Locate the cell with the specified text and output its [X, Y] center coordinate. 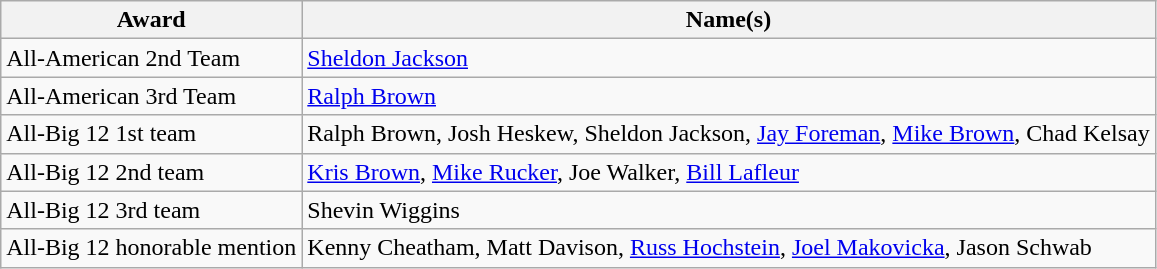
All-Big 12 honorable mention [152, 248]
All-Big 12 3rd team [152, 210]
All-Big 12 1st team [152, 134]
Sheldon Jackson [728, 58]
Name(s) [728, 20]
All-American 3rd Team [152, 96]
All-Big 12 2nd team [152, 172]
All-American 2nd Team [152, 58]
Ralph Brown, Josh Heskew, Sheldon Jackson, Jay Foreman, Mike Brown, Chad Kelsay [728, 134]
Ralph Brown [728, 96]
Kris Brown, Mike Rucker, Joe Walker, Bill Lafleur [728, 172]
Kenny Cheatham, Matt Davison, Russ Hochstein, Joel Makovicka, Jason Schwab [728, 248]
Shevin Wiggins [728, 210]
Award [152, 20]
